Find where the given text appears and provide that cell's center as [x, y] coordinate. 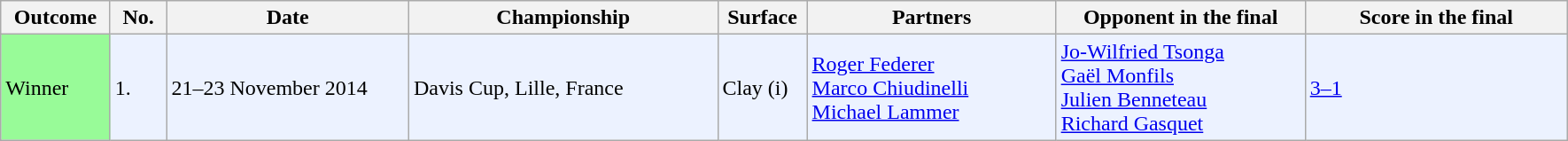
21–23 November 2014 [288, 87]
Roger Federer Marco Chiudinelli Michael Lammer [932, 87]
Outcome [56, 18]
Winner [56, 87]
Date [288, 18]
Jo-Wilfried Tsonga Gaël Monfils Julien Benneteau Richard Gasquet [1180, 87]
Opponent in the final [1180, 18]
Score in the final [1436, 18]
Partners [932, 18]
Championship [563, 18]
3–1 [1436, 87]
1. [138, 87]
Clay (i) [762, 87]
Surface [762, 18]
Davis Cup, Lille, France [563, 87]
No. [138, 18]
